Detect which cell encompasses the target text, then output its [X, Y] center coordinate. 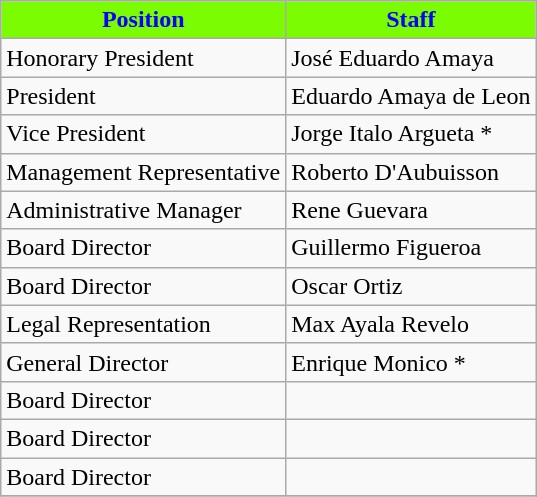
Administrative Manager [144, 210]
Honorary President [144, 58]
José Eduardo Amaya [411, 58]
Management Representative [144, 172]
Jorge Italo Argueta * [411, 134]
Legal Representation [144, 324]
Max Ayala Revelo [411, 324]
Roberto D'Aubuisson [411, 172]
Oscar Ortiz [411, 286]
Position [144, 20]
General Director [144, 362]
Vice President [144, 134]
Enrique Monico * [411, 362]
Eduardo Amaya de Leon [411, 96]
Rene Guevara [411, 210]
Staff [411, 20]
President [144, 96]
Guillermo Figueroa [411, 248]
